Scan for the cell matching the given text and deliver its (X, Y) coordinate at center. 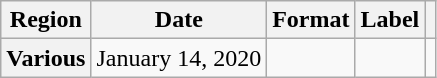
Label (390, 20)
January 14, 2020 (179, 58)
Various (46, 58)
Format (311, 20)
Region (46, 20)
Date (179, 20)
